Output the (X, Y) coordinate of the center of the cell containing the given text.  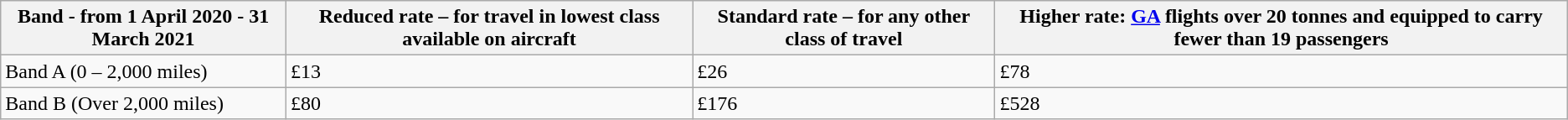
Higher rate: GA flights over 20 tonnes and equipped to carry fewer than 19 passengers (1282, 29)
£13 (489, 71)
Band A (0 – 2,000 miles) (144, 71)
£176 (844, 103)
Reduced rate – for travel in lowest class available on aircraft (489, 29)
Band - from 1 April 2020 - 31 March 2021 (144, 29)
£26 (844, 71)
£80 (489, 103)
Standard rate – for any other class of travel (844, 29)
£78 (1282, 71)
Band B (Over 2,000 miles) (144, 103)
£528 (1282, 103)
